Detect which cell encompasses the target text, then output its [x, y] center coordinate. 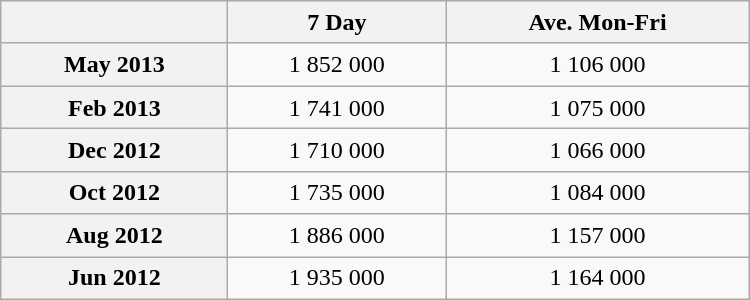
1 741 000 [337, 108]
1 710 000 [337, 150]
Oct 2012 [114, 192]
Aug 2012 [114, 236]
1 852 000 [337, 64]
1 075 000 [598, 108]
1 066 000 [598, 150]
1 886 000 [337, 236]
Dec 2012 [114, 150]
Feb 2013 [114, 108]
1 084 000 [598, 192]
1 157 000 [598, 236]
1 106 000 [598, 64]
May 2013 [114, 64]
Jun 2012 [114, 278]
7 Day [337, 22]
1 164 000 [598, 278]
Ave. Mon-Fri [598, 22]
1 935 000 [337, 278]
1 735 000 [337, 192]
